For the text-containing cell, return its midpoint in (x, y) coordinate format. 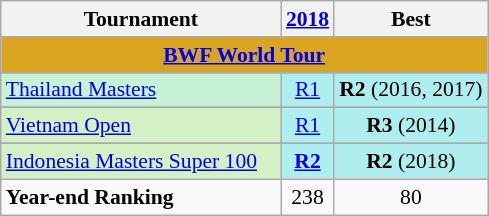
R2 (2018) (410, 162)
Indonesia Masters Super 100 (141, 162)
BWF World Tour (244, 55)
80 (410, 197)
R2 (2016, 2017) (410, 90)
238 (308, 197)
Year-end Ranking (141, 197)
Tournament (141, 19)
Vietnam Open (141, 126)
Thailand Masters (141, 90)
Best (410, 19)
R2 (308, 162)
R3 (2014) (410, 126)
2018 (308, 19)
